Capture the cell that displays the provided text and extract its [x, y] central coordinate. 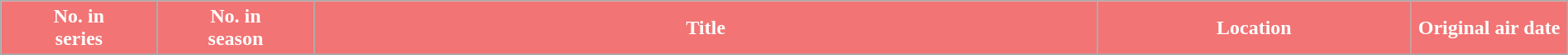
Original air date [1489, 28]
No. inseries [79, 28]
No. inseason [235, 28]
Location [1254, 28]
Title [706, 28]
